For the text-containing cell, return its midpoint in (X, Y) coordinate format. 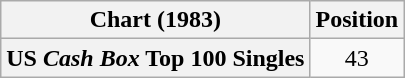
Chart (1983) (156, 20)
US Cash Box Top 100 Singles (156, 58)
43 (357, 58)
Position (357, 20)
